For the text-containing cell, return its midpoint in (X, Y) coordinate format. 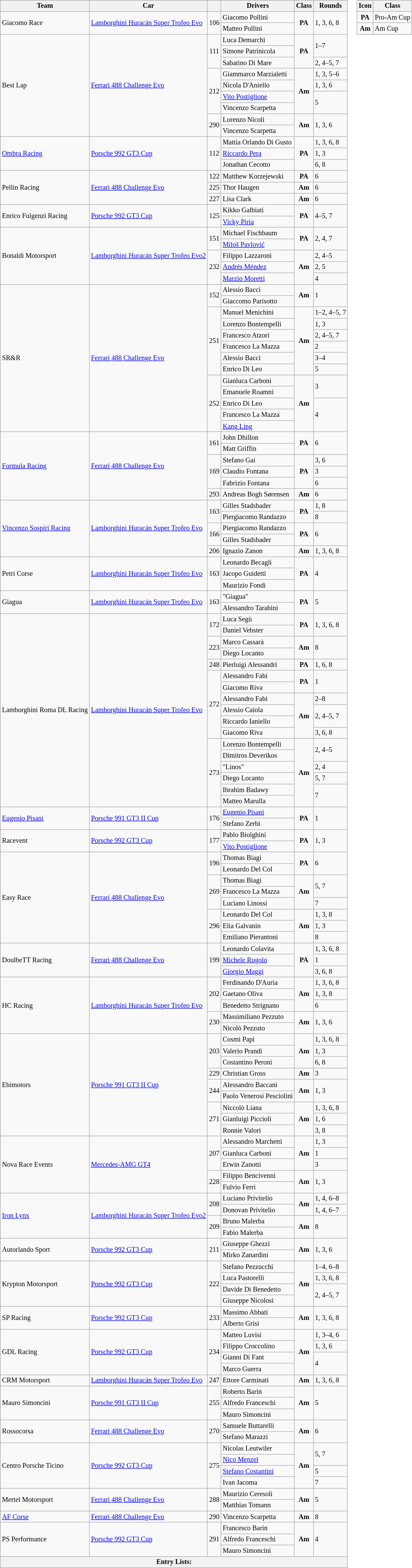
177 (214, 841)
3–4 (330, 358)
269 (214, 892)
Matt Griffin (258, 449)
Lamborghini Roma DL Racing (45, 710)
1, 3, 5–6 (330, 74)
208 (214, 1204)
Pierluigi Alessandri (258, 665)
Daniel Vebster (258, 631)
223 (214, 647)
1, 4, 6–7 (330, 1210)
Ombra Racing (45, 154)
Francesco Barin (258, 1528)
Ettore Carminati (258, 1380)
Rounds (330, 6)
Luciano Privitelio (258, 1199)
Alessio Caiola (258, 710)
202 (214, 994)
Maurizio Ceresoli (258, 1494)
Marzio Moretti (258, 278)
244 (214, 1091)
Stefano Pezzucchi (258, 1267)
CRM Motorsport (45, 1380)
247 (214, 1380)
1, 6, 8 (330, 665)
Lisa Clark (258, 199)
Pablo Biolghini (258, 835)
1, 3–4, 6 (330, 1335)
232 (214, 267)
1, 4, 6–8 (330, 1199)
1, 6 (330, 1119)
222 (214, 1284)
272 (214, 704)
Luca Segù (258, 619)
Emiliano Pierantoni (258, 937)
1–7 (330, 46)
3, 6 (330, 460)
Drivers (258, 6)
166 (214, 534)
Centro Porsche Ticino (45, 1465)
Mertel Motorsport (45, 1500)
SP Racing (45, 1318)
293 (214, 494)
176 (214, 818)
Jacopo Guidetti (258, 574)
Alessandro Marchetti (258, 1142)
Matteo Pollini (258, 29)
3, 8 (330, 1131)
Michele Rugolo (258, 960)
125 (214, 216)
Alberto Grisi (258, 1324)
234 (214, 1352)
273 (214, 773)
SR&R (45, 358)
233 (214, 1318)
Matthias Tomann (258, 1505)
Giuseppe Ghezzi (258, 1244)
Ignazio Zanon (258, 551)
Marco Cassarà (258, 642)
Paolo Venerosi Pesciolini (258, 1097)
Enrico Fulgenzi Racing (45, 216)
Petri Corse (45, 574)
Rossocorsa (45, 1432)
Nico Menzel (258, 1460)
227 (214, 199)
288 (214, 1500)
Luca Pastorelli (258, 1278)
Michael Fischbaum (258, 233)
112 (214, 154)
HC Racing (45, 1005)
1, 8 (330, 506)
225 (214, 188)
2, 4 (330, 767)
Fabio Malerba (258, 1233)
Stefano Marazzi (258, 1437)
Pro-Am Cup (392, 17)
251 (214, 341)
Davide Di Benedetto (258, 1290)
Matthew Korzejewski (258, 176)
Pellin Racing (45, 188)
Costantino Peroni (258, 1062)
"Giagua" (258, 597)
Nova Race Events (45, 1164)
Andrés Méndez (258, 267)
255 (214, 1403)
Samuele Buttarelli (258, 1426)
Christian Gross (258, 1074)
Filippo Croccolino (258, 1346)
AF Corse (45, 1517)
271 (214, 1119)
1–2, 4–5, 7 (330, 313)
212 (214, 91)
Kikko Galbiati (258, 210)
"Linos" (258, 767)
275 (214, 1465)
Autorlando Sport (45, 1249)
4–5, 7 (330, 216)
Filippo Bencivenni (258, 1176)
Nicola D'Aniello (258, 85)
Entry Lists: (174, 1562)
199 (214, 960)
Formula Racing (45, 466)
206 (214, 551)
2 (330, 347)
Emanuele Roamni (258, 392)
Am Cup (392, 29)
Giammarco Marzialetti (258, 74)
161 (214, 443)
Alessandro Tarabini (258, 608)
Dimitros Deverikos (258, 756)
Krypton Motorsport (45, 1284)
203 (214, 1051)
Nicolas Leutwiler (258, 1449)
John Dhillon (258, 438)
Ronnie Valori (258, 1131)
Alessandro Baccani (258, 1085)
Luciano Linossi (258, 903)
Elia Galvanin (258, 926)
296 (214, 926)
Easy Race (45, 898)
Massimo Abbati (258, 1312)
Fabrizio Fontana (258, 483)
Erwin Zanotti (258, 1165)
172 (214, 625)
207 (214, 1153)
Gianluigi Piccioli (258, 1119)
2–8 (330, 699)
Vicky Piria (258, 222)
Mattia Orlando Di Gusto (258, 142)
Simone Patrinicola (258, 51)
Roberto Barin (258, 1392)
248 (214, 665)
Ibrahim Badawy (258, 790)
Iron Lynx (45, 1216)
Miloš Pavlović (258, 244)
Gaetano Oliva (258, 994)
Maurizio Fondi (258, 585)
Francesco Atzori (258, 335)
Giorgio Maggi (258, 971)
229 (214, 1074)
211 (214, 1249)
Mercedes-AMG GT4 (148, 1164)
Fulvio Ferri (258, 1187)
PS Performance (45, 1540)
Giacomo Pollini (258, 17)
Nicolò Pezzuto (258, 1028)
152 (214, 296)
Stefano Costantini (258, 1471)
Massimiliano Pezzuto (258, 1017)
1–4, 6–8 (330, 1267)
151 (214, 239)
Gianni Di Fant (258, 1358)
Giacomo Race (45, 23)
252 (214, 403)
Sabatino Di Mare (258, 63)
Ebimotors (45, 1085)
Bruno Malerba (258, 1221)
2, 4, 7 (330, 239)
Jonathan Cecotto (258, 165)
Claudio Fontana (258, 472)
Stefano Gai (258, 460)
Giuseppe Nicolosi (258, 1301)
Stefano Zerbi (258, 824)
196 (214, 863)
169 (214, 472)
Lorenzo Nicoli (258, 119)
Mirko Zanardini (258, 1255)
Car (148, 6)
270 (214, 1432)
Riccardo Ianiello (258, 722)
228 (214, 1181)
122 (214, 176)
209 (214, 1227)
Ferdinando D'Auria (258, 983)
Giagua (45, 602)
Team (45, 6)
Donovan Privitelio (258, 1210)
Luca Demarchi (258, 40)
291 (214, 1540)
Racevent (45, 841)
Vincenzo Sospiri Racing (45, 529)
111 (214, 51)
Kang Ling (258, 426)
Icon (365, 6)
Thor Haugen (258, 188)
Filippo Lazzaroni (258, 256)
106 (214, 23)
Benedetto Strignano (258, 1005)
Marco Guerra (258, 1369)
Leonardo Colavita (258, 949)
Bonaldi Motorsport (45, 256)
GDL Racing (45, 1352)
Matteo Luvisi (258, 1335)
Valerio Prandi (258, 1051)
Best Lap (45, 86)
Riccardo Pera (258, 154)
Ivan Jacoma (258, 1483)
2, 5 (330, 267)
Niccolò Liana (258, 1108)
DoulbeTT Racing (45, 960)
Andreas Bogh Sørensen (258, 494)
230 (214, 1023)
Leonardo Becagli (258, 563)
Giaccomo Parisotto (258, 301)
Manuel Menichini (258, 313)
Matteo Marulla (258, 801)
Cosmi Papi (258, 1039)
